Provide the (x, y) coordinate of the cell's center where the given text is located.  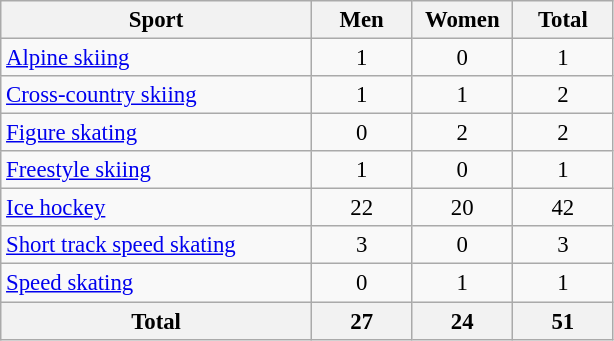
Freestyle skiing (156, 170)
Sport (156, 20)
Alpine skiing (156, 58)
Cross-country skiing (156, 95)
22 (362, 208)
Ice hockey (156, 208)
20 (462, 208)
42 (564, 208)
51 (564, 321)
24 (462, 321)
Figure skating (156, 133)
27 (362, 321)
Short track speed skating (156, 245)
Speed skating (156, 283)
Women (462, 20)
Men (362, 20)
